Search for the cell housing the specified text and yield its (X, Y) center coordinate. 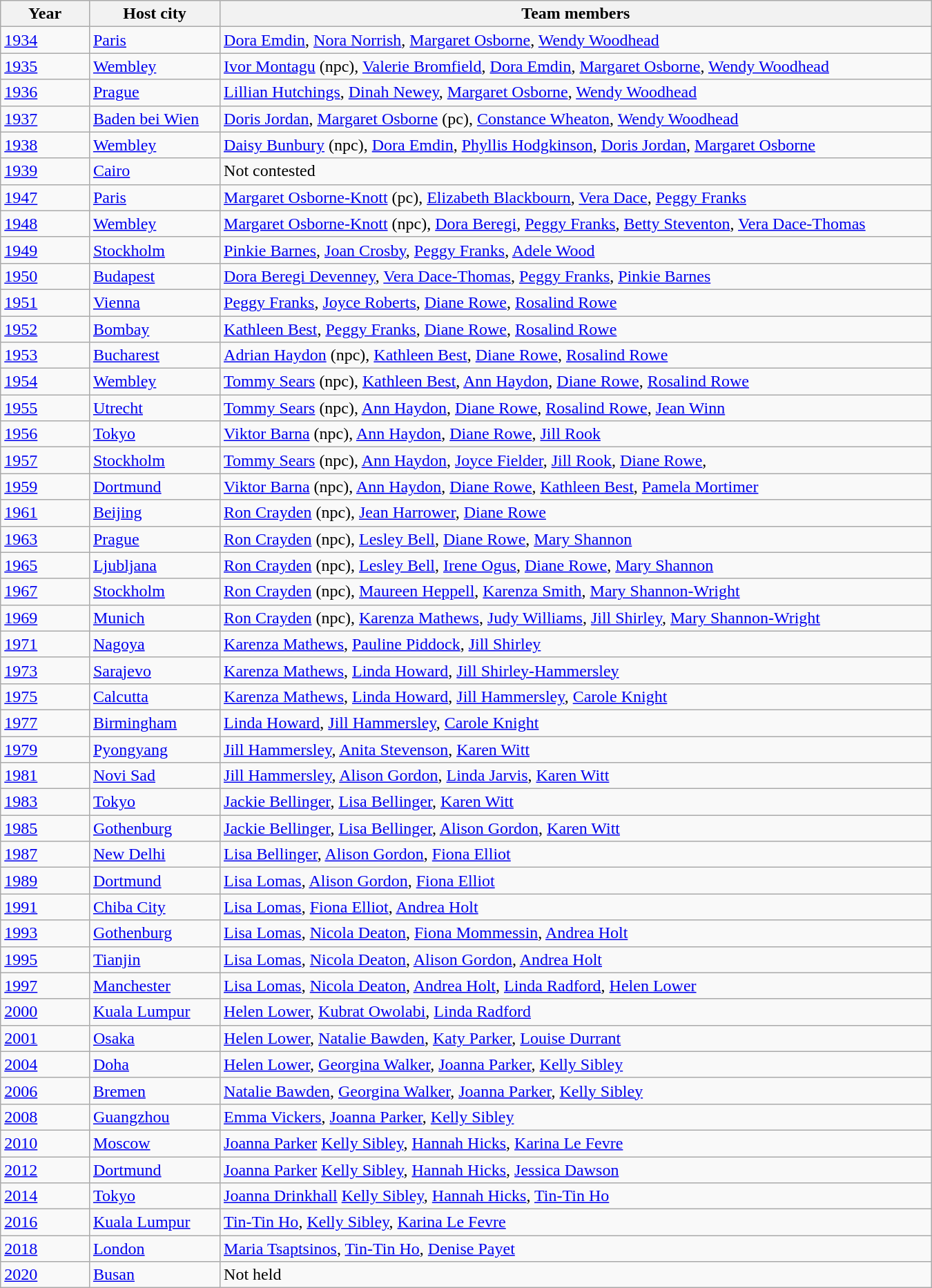
Lisa Lomas, Alison Gordon, Fiona Elliot (576, 881)
1939 (46, 171)
1963 (46, 539)
Karenza Mathews, Pauline Piddock, Jill Shirley (576, 644)
Lisa Bellinger, Alison Gordon, Fiona Elliot (576, 855)
Busan (155, 1275)
1937 (46, 119)
Joanna Parker Kelly Sibley, Hannah Hicks, Karina Le Fevre (576, 1143)
1956 (46, 434)
1997 (46, 986)
Baden bei Wien (155, 119)
Host city (155, 14)
1938 (46, 145)
Ron Crayden (npc), Lesley Bell, Diane Rowe, Mary Shannon (576, 539)
Tommy Sears (npc), Ann Haydon, Joyce Fielder, Jill Rook, Diane Rowe, (576, 460)
Jill Hammersley, Anita Stevenson, Karen Witt (576, 749)
Bucharest (155, 355)
2016 (46, 1222)
Doha (155, 1064)
Osaka (155, 1038)
Helen Lower, Kubrat Owolabi, Linda Radford (576, 1012)
Budapest (155, 276)
Karenza Mathews, Linda Howard, Jill Shirley-Hammersley (576, 670)
Lisa Lomas, Fiona Elliot, Andrea Holt (576, 907)
Munich (155, 618)
Viktor Barna (npc), Ann Haydon, Diane Rowe, Jill Rook (576, 434)
Tommy Sears (npc), Ann Haydon, Diane Rowe, Rosalind Rowe, Jean Winn (576, 408)
1957 (46, 460)
Daisy Bunbury (npc), Dora Emdin, Phyllis Hodgkinson, Doris Jordan, Margaret Osborne (576, 145)
1951 (46, 302)
Margaret Osborne-Knott (pc), Elizabeth Blackbourn, Vera Dace, Peggy Franks (576, 197)
1961 (46, 513)
Linda Howard, Jill Hammersley, Carole Knight (576, 723)
Utrecht (155, 408)
Helen Lower, Natalie Bawden, Katy Parker, Louise Durrant (576, 1038)
1955 (46, 408)
Adrian Haydon (npc), Kathleen Best, Diane Rowe, Rosalind Rowe (576, 355)
2020 (46, 1275)
Jill Hammersley, Alison Gordon, Linda Jarvis, Karen Witt (576, 776)
Vienna (155, 302)
Doris Jordan, Margaret Osborne (pc), Constance Wheaton, Wendy Woodhead (576, 119)
Moscow (155, 1143)
London (155, 1249)
Calcutta (155, 696)
2000 (46, 1012)
1973 (46, 670)
1947 (46, 197)
Dora Emdin, Nora Norrish, Margaret Osborne, Wendy Woodhead (576, 40)
1935 (46, 66)
Sarajevo (155, 670)
1975 (46, 696)
Novi Sad (155, 776)
1936 (46, 92)
Dora Beregi Devenney, Vera Dace-Thomas, Peggy Franks, Pinkie Barnes (576, 276)
1950 (46, 276)
1985 (46, 828)
1969 (46, 618)
Manchester (155, 986)
Tianjin (155, 959)
1989 (46, 881)
Karenza Mathews, Linda Howard, Jill Hammersley, Carole Knight (576, 696)
1979 (46, 749)
Bremen (155, 1091)
1954 (46, 382)
Margaret Osborne-Knott (npc), Dora Beregi, Peggy Franks, Betty Steventon, Vera Dace-Thomas (576, 224)
1948 (46, 224)
1977 (46, 723)
Emma Vickers, Joanna Parker, Kelly Sibley (576, 1117)
2010 (46, 1143)
1991 (46, 907)
Team members (576, 14)
Pyongyang (155, 749)
2006 (46, 1091)
Lisa Lomas, Nicola Deaton, Fiona Mommessin, Andrea Holt (576, 933)
Ron Crayden (npc), Karenza Mathews, Judy Williams, Jill Shirley, Mary Shannon-Wright (576, 618)
Year (46, 14)
Ron Crayden (npc), Jean Harrower, Diane Rowe (576, 513)
1987 (46, 855)
2001 (46, 1038)
2004 (46, 1064)
Joanna Parker Kelly Sibley, Hannah Hicks, Jessica Dawson (576, 1170)
Pinkie Barnes, Joan Crosby, Peggy Franks, Adele Wood (576, 250)
1952 (46, 329)
Guangzhou (155, 1117)
Beijing (155, 513)
2014 (46, 1196)
1967 (46, 592)
Lillian Hutchings, Dinah Newey, Margaret Osborne, Wendy Woodhead (576, 92)
1993 (46, 933)
Jackie Bellinger, Lisa Bellinger, Karen Witt (576, 802)
Not held (576, 1275)
Maria Tsaptsinos, Tin-Tin Ho, Denise Payet (576, 1249)
Lisa Lomas, Nicola Deaton, Andrea Holt, Linda Radford, Helen Lower (576, 986)
2008 (46, 1117)
Ivor Montagu (npc), Valerie Bromfield, Dora Emdin, Margaret Osborne, Wendy Woodhead (576, 66)
Viktor Barna (npc), Ann Haydon, Diane Rowe, Kathleen Best, Pamela Mortimer (576, 487)
Birmingham (155, 723)
Cairo (155, 171)
Ron Crayden (npc), Lesley Bell, Irene Ogus, Diane Rowe, Mary Shannon (576, 565)
1934 (46, 40)
Lisa Lomas, Nicola Deaton, Alison Gordon, Andrea Holt (576, 959)
Jackie Bellinger, Lisa Bellinger, Alison Gordon, Karen Witt (576, 828)
1953 (46, 355)
Ljubljana (155, 565)
1965 (46, 565)
1995 (46, 959)
Nagoya (155, 644)
Peggy Franks, Joyce Roberts, Diane Rowe, Rosalind Rowe (576, 302)
Chiba City (155, 907)
1983 (46, 802)
Not contested (576, 171)
Tommy Sears (npc), Kathleen Best, Ann Haydon, Diane Rowe, Rosalind Rowe (576, 382)
Tin-Tin Ho, Kelly Sibley, Karina Le Fevre (576, 1222)
Ron Crayden (npc), Maureen Heppell, Karenza Smith, Mary Shannon-Wright (576, 592)
Kathleen Best, Peggy Franks, Diane Rowe, Rosalind Rowe (576, 329)
New Delhi (155, 855)
Helen Lower, Georgina Walker, Joanna Parker, Kelly Sibley (576, 1064)
Natalie Bawden, Georgina Walker, Joanna Parker, Kelly Sibley (576, 1091)
2012 (46, 1170)
Joanna Drinkhall Kelly Sibley, Hannah Hicks, Tin-Tin Ho (576, 1196)
2018 (46, 1249)
1971 (46, 644)
1981 (46, 776)
1949 (46, 250)
1959 (46, 487)
Bombay (155, 329)
